Return [x, y] of the center of cell containing provided text 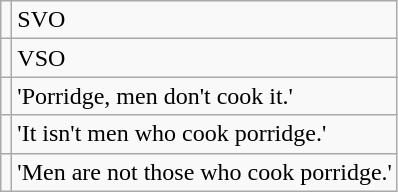
'Men are not those who cook porridge.' [205, 172]
'It isn't men who cook porridge.' [205, 134]
'Porridge, men don't cook it.' [205, 96]
VSO [205, 58]
SVO [205, 20]
